Extract the (X, Y) coordinate from the center of the cell holding the provided text.  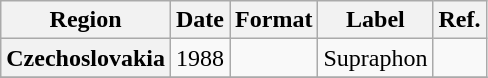
Format (274, 20)
Ref. (460, 20)
Label (376, 20)
Supraphon (376, 58)
Region (86, 20)
Date (200, 20)
Czechoslovakia (86, 58)
1988 (200, 58)
